Scan for the cell matching the given text and deliver its [x, y] coordinate at center. 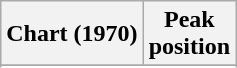
Chart (1970) [72, 34]
Peak position [189, 34]
